From the cell containing the given text, extract its center point as (x, y) coordinate. 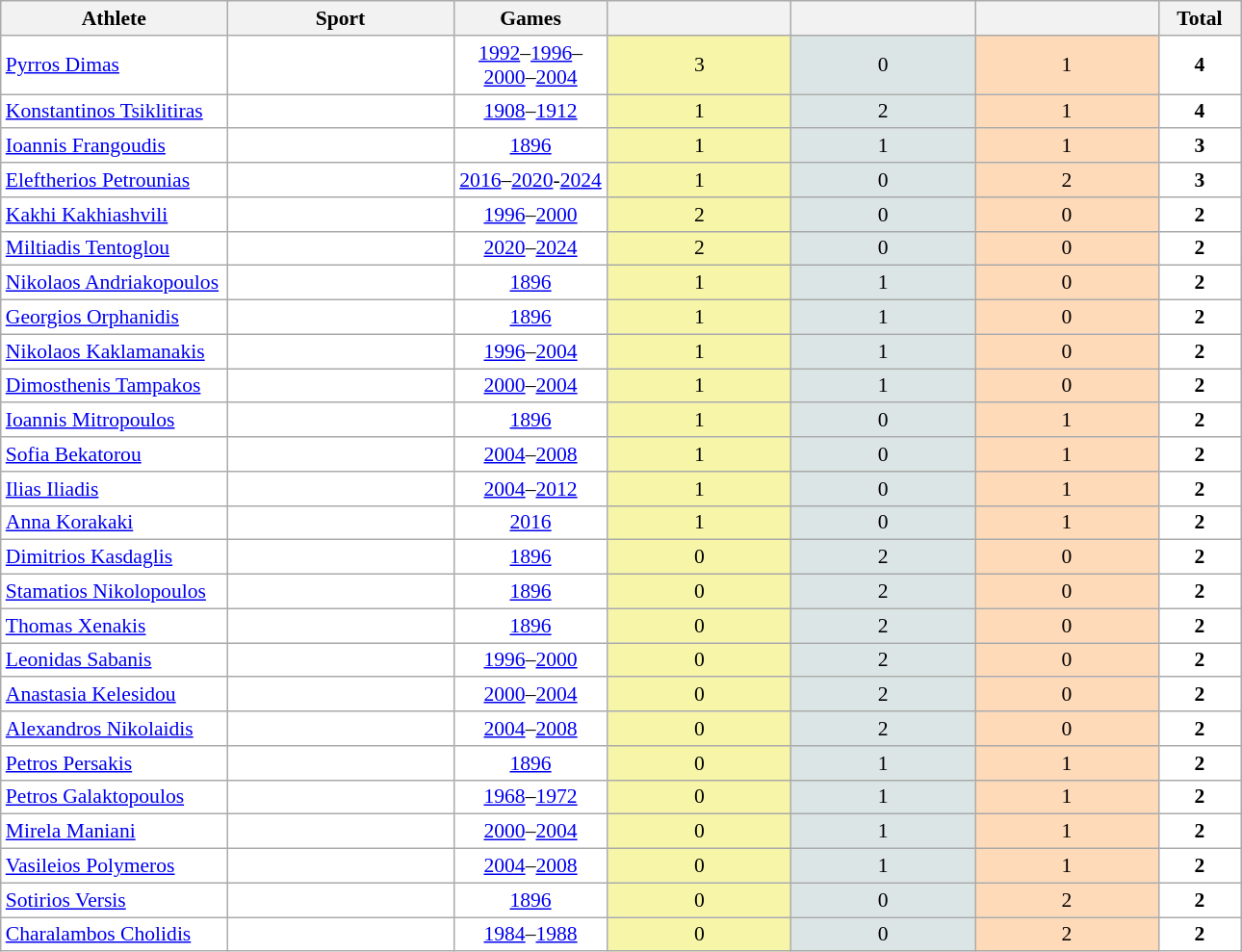
2016–2020-2024 (530, 180)
Nikolaos Andriakopoulos (114, 283)
Anastasia Kelesidou (114, 695)
2020–2024 (530, 248)
Thomas Xenakis (114, 626)
Stamatios Nikolopoulos (114, 592)
Eleftherios Petrounias (114, 180)
Pyrros Dimas (114, 65)
Games (530, 18)
1992–1996–2000–2004 (530, 65)
2016 (530, 523)
Sofia Bekatorou (114, 454)
Vasileios Polymeros (114, 866)
1996–2004 (530, 351)
Anna Korakaki (114, 523)
Miltiadis Tentoglou (114, 248)
Petros Galaktopoulos (114, 797)
Dimitrios Kasdaglis (114, 557)
1908–1912 (530, 112)
Ioannis Mitropoulos (114, 421)
Petros Persakis (114, 763)
Athlete (114, 18)
Nikolaos Kaklamanakis (114, 351)
Georgios Orphanidis (114, 318)
Leonidas Sabanis (114, 660)
Alexandros Nikolaidis (114, 729)
Sotirios Versis (114, 900)
Total (1200, 18)
Mirela Maniani (114, 832)
Ilias Iliadis (114, 489)
2004–2012 (530, 489)
Charalambos Cholidis (114, 935)
Sport (341, 18)
Ioannis Frangoudis (114, 146)
1968–1972 (530, 797)
Kakhi Kakhiashvili (114, 215)
Dimosthenis Tampakos (114, 386)
1984–1988 (530, 935)
Konstantinos Tsiklitiras (114, 112)
